Scan for the cell matching the given text and deliver its (x, y) coordinate at center. 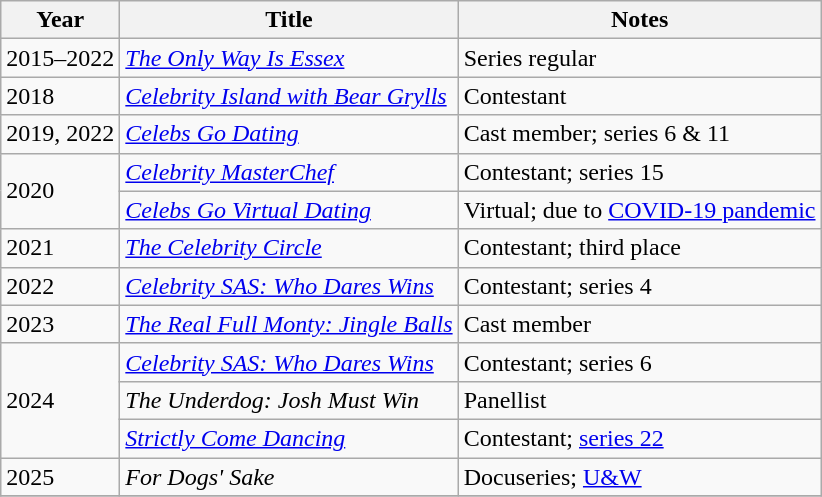
The Real Full Monty: Jingle Balls (289, 324)
Celebs Go Dating (289, 134)
Cast member (640, 324)
Contestant; series 15 (640, 172)
For Dogs' Sake (289, 477)
Contestant; third place (640, 248)
Year (60, 20)
Notes (640, 20)
2021 (60, 248)
2022 (60, 286)
Contestant; series 4 (640, 286)
2025 (60, 477)
2015–2022 (60, 58)
Contestant; series 6 (640, 362)
Docuseries; U&W (640, 477)
Celebrity Island with Bear Grylls (289, 96)
The Only Way Is Essex (289, 58)
2019, 2022 (60, 134)
2018 (60, 96)
Series regular (640, 58)
The Underdog: Josh Must Win (289, 400)
Strictly Come Dancing (289, 438)
Panellist (640, 400)
2023 (60, 324)
Contestant; series 22 (640, 438)
Cast member; series 6 & 11 (640, 134)
Virtual; due to COVID-19 pandemic (640, 210)
The Celebrity Circle (289, 248)
Title (289, 20)
Celebrity MasterChef (289, 172)
2024 (60, 400)
2020 (60, 191)
Contestant (640, 96)
Celebs Go Virtual Dating (289, 210)
